Capture the cell that displays the provided text and extract its [x, y] central coordinate. 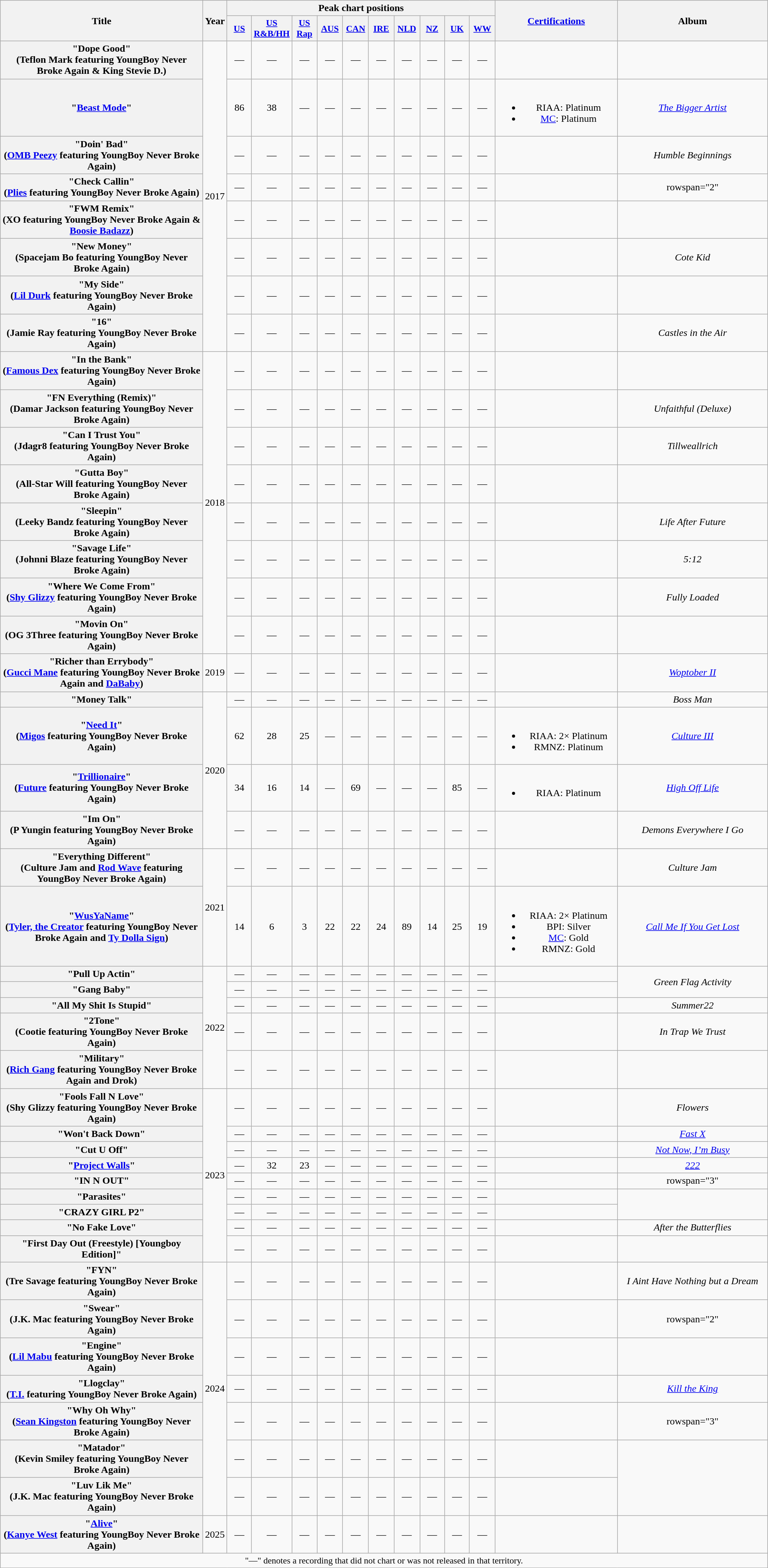
Not Now, I’m Busy [693, 1150]
After the Butterflies [693, 1228]
32 [272, 1165]
2024 [215, 1389]
"Cut U Off" [102, 1150]
16 [272, 787]
2022 [215, 1027]
Life After Future [693, 522]
Unfaithful (Deluxe) [693, 409]
38 [272, 107]
"Gutta Boy"(All-Star Will featuring YoungBoy Never Broke Again) [102, 484]
"In the Bank"(Famous Dex featuring YoungBoy Never Broke Again) [102, 370]
"Llogclay"(T.I. featuring YoungBoy Never Broke Again) [102, 1389]
2023 [215, 1175]
Kill the King [693, 1389]
"Savage Life"(Johnni Blaze featuring YoungBoy Never Broke Again) [102, 559]
Cote Kid [693, 257]
"2Tone"(Cootie featuring YoungBoy Never Broke Again) [102, 1032]
"My Side"(Lil Durk featuring YoungBoy Never Broke Again) [102, 295]
"Doin' Bad"(OMB Peezy featuring YoungBoy Never Broke Again) [102, 155]
19 [482, 926]
"—" denotes a recording that did not chart or was not released in that territory. [384, 1561]
"Sleepin"(Leeky Bandz featuring YoungBoy Never Broke Again) [102, 522]
"Trillionaire"(Future featuring YoungBoy Never Broke Again) [102, 787]
USR&B/HH [272, 29]
"16"(Jamie Ray featuring YoungBoy Never Broke Again) [102, 333]
6 [272, 926]
Fast X [693, 1134]
"Dope Good"(Teflon Mark featuring YoungBoy Never Broke Again & King Stevie D.) [102, 60]
"WusYaName"(Tyler, the Creator featuring YoungBoy Never Broke Again and Ty Dolla Sign) [102, 926]
2017 [215, 196]
"Won't Back Down" [102, 1134]
Summer22 [693, 1005]
Woptober II [693, 673]
"Im On"(P Yungin featuring YoungBoy Never Broke Again) [102, 830]
"Luv Lik Me"(J.K. Mac featuring YoungBoy Never Broke Again) [102, 1497]
I Aint Have Nothing but a Dream [693, 1281]
"Can I Trust You"(Jdagr8 featuring YoungBoy Never Broke Again) [102, 446]
85 [457, 787]
Title [102, 21]
"IN N OUT" [102, 1181]
RIAA: Platinum [556, 787]
24 [381, 926]
62 [239, 736]
The Bigger Artist [693, 107]
"Check Callin"(Plies featuring YoungBoy Never Broke Again) [102, 187]
CAN [355, 29]
"First Day Out (Freestyle) [Youngboy Edition]" [102, 1248]
Flowers [693, 1107]
69 [355, 787]
Peak chart positions [361, 8]
"Movin On"(OG 3Three featuring YoungBoy Never Broke Again) [102, 635]
Fully Loaded [693, 597]
NZ [432, 29]
AUS [330, 29]
"No Fake Love" [102, 1228]
NLD [407, 29]
Certifications [556, 21]
"Where We Come From"(Shy Glizzy featuring YoungBoy Never Broke Again) [102, 597]
"New Money"(Spacejam Bo featuring YoungBoy Never Broke Again) [102, 257]
23 [304, 1165]
"Alive"(Kanye West featuring YoungBoy Never Broke Again) [102, 1534]
2019 [215, 673]
2020 [215, 770]
In Trap We Trust [693, 1032]
US [239, 29]
"Need It"(Migos featuring YoungBoy Never Broke Again) [102, 736]
Culture III [693, 736]
Tillweallrich [693, 446]
Humble Beginnings [693, 155]
"FWM Remix"(XO featuring YoungBoy Never Broke Again & Boosie Badazz) [102, 219]
Album [693, 21]
RIAA: 2× PlatinumBPI: SilverMC: GoldRMNZ: Gold [556, 926]
3 [304, 926]
"Parasites" [102, 1196]
2025 [215, 1534]
86 [239, 107]
"Engine"(Lil Mabu featuring YoungBoy Never Broke Again) [102, 1356]
IRE [381, 29]
"Swear"(J.K. Mac featuring YoungBoy Never Broke Again) [102, 1319]
"Why Oh Why"(Sean Kingston featuring YoungBoy Never Broke Again) [102, 1421]
"CRAZY GIRL P2" [102, 1212]
28 [272, 736]
5:12 [693, 559]
"FN Everything (Remix)"(Damar Jackson featuring YoungBoy Never Broke Again) [102, 409]
Culture Jam [693, 867]
"Military"(Rich Gang featuring YoungBoy Never Broke Again and Drok) [102, 1070]
"Fools Fall N Love"(Shy Glizzy featuring YoungBoy Never Broke Again) [102, 1107]
222 [693, 1165]
"Matador"(Kevin Smiley featuring YoungBoy Never Broke Again) [102, 1459]
UK [457, 29]
"Beast Mode" [102, 107]
Castles in the Air [693, 333]
"Gang Baby" [102, 989]
"Richer than Errybody"(Gucci Mane featuring YoungBoy Never Broke Again and DaBaby) [102, 673]
2021 [215, 907]
Year [215, 21]
"Everything Different"(Culture Jam and Rod Wave featuring YoungBoy Never Broke Again) [102, 867]
"Money Talk" [102, 699]
"Project Walls" [102, 1165]
Boss Man [693, 699]
Green Flag Activity [693, 981]
Demons Everywhere I Go [693, 830]
89 [407, 926]
RIAA: 2× PlatinumRMNZ: Platinum [556, 736]
34 [239, 787]
"All My Shit Is Stupid" [102, 1005]
High Off Life [693, 787]
"Pull Up Actin" [102, 974]
"FYN"(Tre Savage featuring YoungBoy Never Broke Again) [102, 1281]
US Rap [304, 29]
2018 [215, 502]
WW [482, 29]
Call Me If You Get Lost [693, 926]
RIAA: PlatinumMC: Platinum [556, 107]
